Capture the cell that displays the provided text and extract its (X, Y) central coordinate. 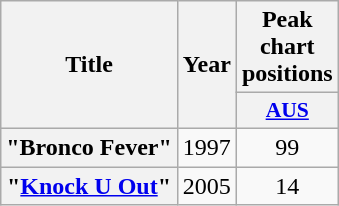
AUS (287, 111)
1997 (206, 147)
14 (287, 185)
Peak chart positions (287, 47)
2005 (206, 185)
99 (287, 147)
Year (206, 65)
"Bronco Fever" (90, 147)
"Knock U Out" (90, 185)
Title (90, 65)
